Identify which cell holds the provided text, then report its (x, y) central coordinate. 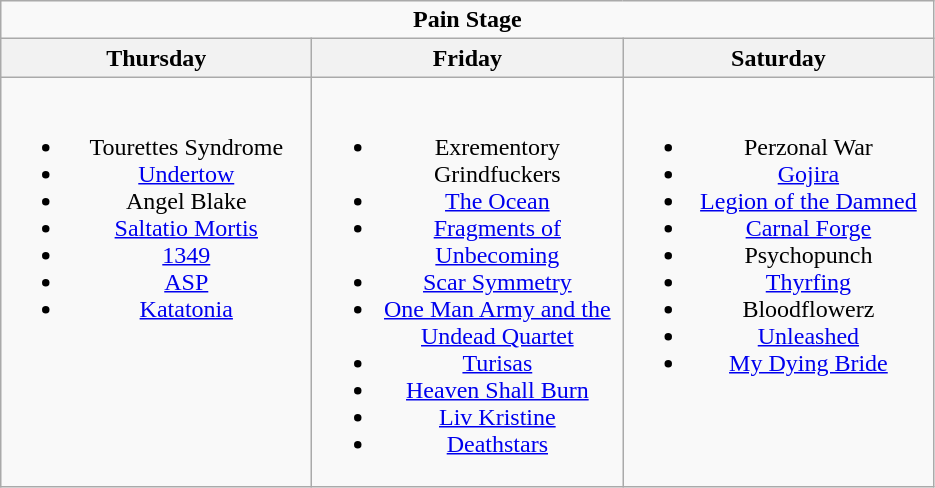
Friday (468, 58)
Thursday (156, 58)
Perzonal WarGojiraLegion of the DamnedCarnal ForgePsychopunchThyrfingBloodflowerzUnleashedMy Dying Bride (778, 282)
Pain Stage (468, 20)
Saturday (778, 58)
Tourettes SyndromeUndertowAngel BlakeSaltatio Mortis1349ASPKatatonia (156, 282)
